Find where the given text appears and provide that cell's center as (x, y) coordinate. 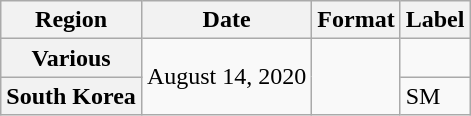
South Korea (72, 96)
SM (435, 96)
Date (226, 20)
Various (72, 58)
Format (356, 20)
August 14, 2020 (226, 77)
Label (435, 20)
Region (72, 20)
